Locate the cell with the specified text and output its [X, Y] center coordinate. 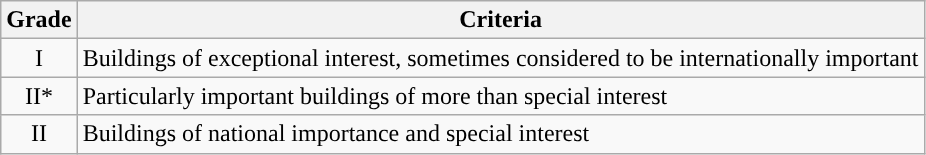
Buildings of exceptional interest, sometimes considered to be internationally important [500, 58]
Particularly important buildings of more than special interest [500, 96]
Buildings of national importance and special interest [500, 134]
I [39, 58]
Criteria [500, 20]
II [39, 134]
II* [39, 96]
Grade [39, 20]
